Detect which cell encompasses the target text, then output its [x, y] center coordinate. 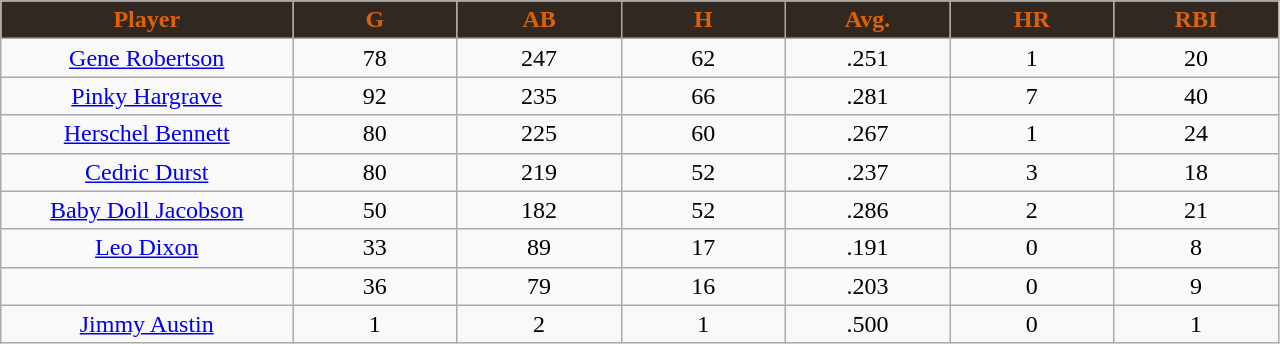
24 [1196, 134]
Avg. [867, 20]
18 [1196, 172]
.267 [867, 134]
H [703, 20]
21 [1196, 210]
50 [375, 210]
79 [539, 286]
3 [1032, 172]
Jimmy Austin [147, 324]
219 [539, 172]
.237 [867, 172]
.281 [867, 96]
7 [1032, 96]
36 [375, 286]
.191 [867, 248]
66 [703, 96]
182 [539, 210]
Pinky Hargrave [147, 96]
.500 [867, 324]
G [375, 20]
235 [539, 96]
.251 [867, 58]
Gene Robertson [147, 58]
RBI [1196, 20]
247 [539, 58]
92 [375, 96]
225 [539, 134]
89 [539, 248]
9 [1196, 286]
8 [1196, 248]
20 [1196, 58]
.203 [867, 286]
78 [375, 58]
40 [1196, 96]
.286 [867, 210]
16 [703, 286]
17 [703, 248]
Player [147, 20]
60 [703, 134]
AB [539, 20]
Herschel Bennett [147, 134]
Leo Dixon [147, 248]
33 [375, 248]
Cedric Durst [147, 172]
Baby Doll Jacobson [147, 210]
HR [1032, 20]
62 [703, 58]
